Search for the cell housing the specified text and yield its (X, Y) center coordinate. 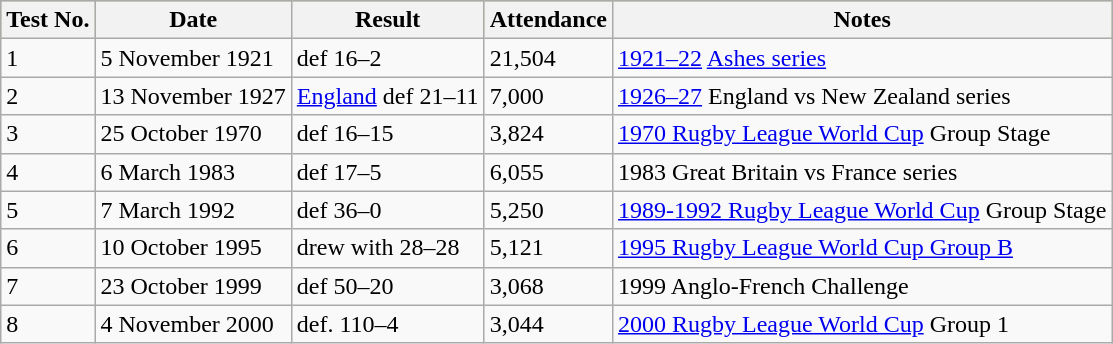
3,044 (548, 324)
6 (48, 248)
3 (48, 134)
4 November 2000 (193, 324)
7 (48, 286)
25 October 1970 (193, 134)
5 (48, 210)
6,055 (548, 172)
5 November 1921 (193, 58)
def. 110–4 (388, 324)
Test No. (48, 20)
2000 Rugby League World Cup Group 1 (862, 324)
def 16–15 (388, 134)
def 50–20 (388, 286)
drew with 28–28 (388, 248)
4 (48, 172)
def 16–2 (388, 58)
Notes (862, 20)
21,504 (548, 58)
6 March 1983 (193, 172)
8 (48, 324)
2 (48, 96)
3,068 (548, 286)
1999 Anglo-French Challenge (862, 286)
5,121 (548, 248)
1921–22 Ashes series (862, 58)
def 36–0 (388, 210)
10 October 1995 (193, 248)
5,250 (548, 210)
Date (193, 20)
7,000 (548, 96)
7 March 1992 (193, 210)
1989-1992 Rugby League World Cup Group Stage (862, 210)
1970 Rugby League World Cup Group Stage (862, 134)
13 November 1927 (193, 96)
3,824 (548, 134)
1926–27 England vs New Zealand series (862, 96)
1983 Great Britain vs France series (862, 172)
Attendance (548, 20)
def 17–5 (388, 172)
1995 Rugby League World Cup Group B (862, 248)
1 (48, 58)
Result (388, 20)
England def 21–11 (388, 96)
23 October 1999 (193, 286)
